Capture the cell that displays the provided text and extract its (x, y) central coordinate. 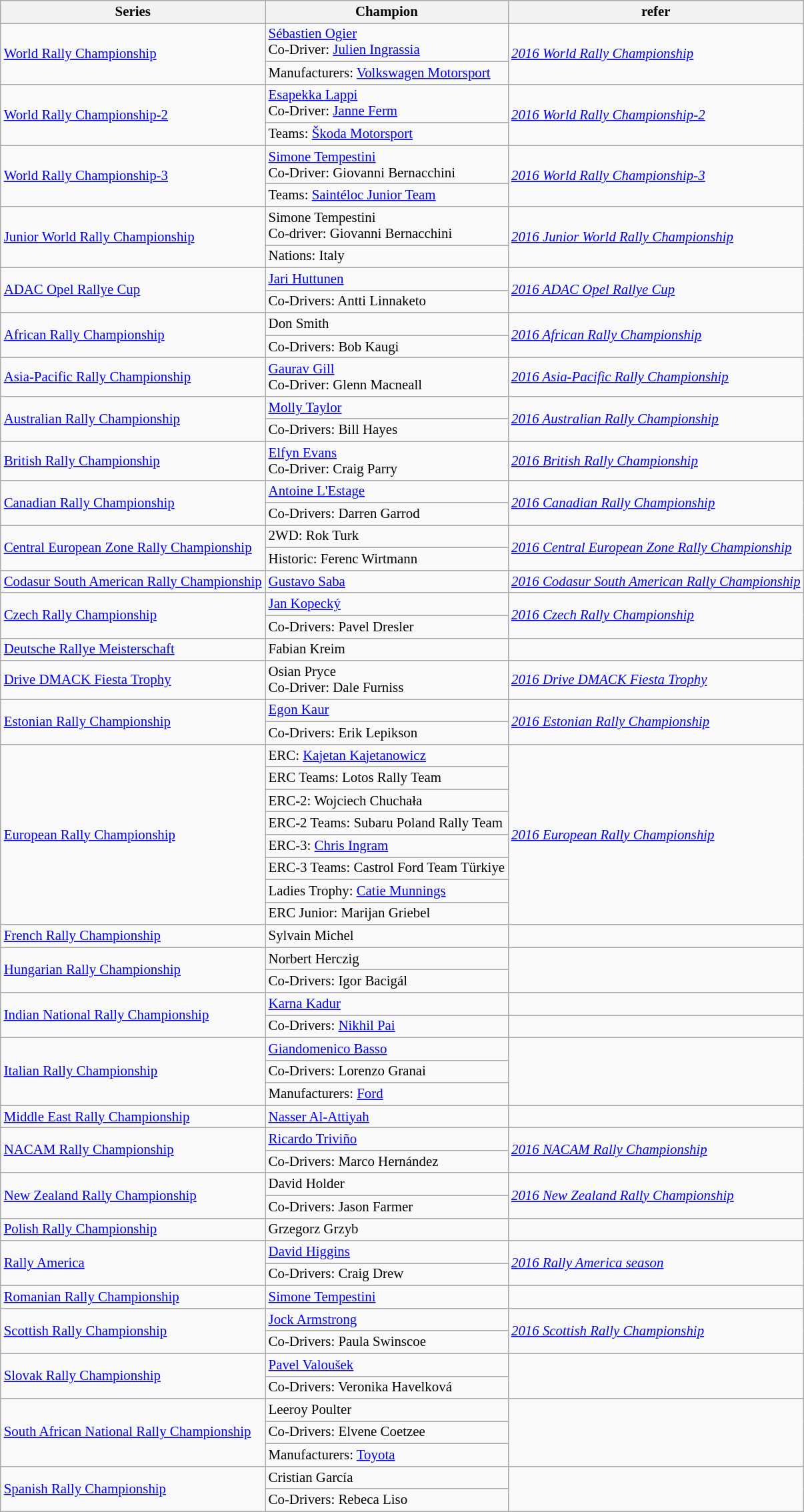
Ricardo Triviño (387, 1139)
Italian Rally Championship (133, 1071)
Fabian Kreim (387, 649)
World Rally Championship-2 (133, 115)
British Rally Championship (133, 461)
ERC Junior: Marijan Griebel (387, 913)
Ladies Trophy: Catie Munnings (387, 891)
Simone TempestiniCo-driver: Giovanni Bernacchini (387, 226)
Simone Tempestini (387, 1297)
2016 Australian Rally Championship (656, 419)
Gaurav GillCo-Driver: Glenn Macneall (387, 377)
European Rally Championship (133, 835)
2016 Drive DMACK Fiesta Trophy (656, 680)
2016 Czech Rally Championship (656, 615)
2016 British Rally Championship (656, 461)
Nations: Italy (387, 256)
Norbert Herczig (387, 959)
2016 Codasur South American Rally Championship (656, 581)
Estonian Rally Championship (133, 722)
Middle East Rally Championship (133, 1117)
Sylvain Michel (387, 936)
ERC-2: Wojciech Chuchała (387, 801)
David Holder (387, 1184)
2016 Estonian Rally Championship (656, 722)
Co-Drivers: Jason Farmer (387, 1207)
Simone TempestiniCo-Driver: Giovanni Bernacchini (387, 165)
Antoine L'Estage (387, 491)
Co-Drivers: Antti Linnaketo (387, 301)
2016 ADAC Opel Rallye Cup (656, 290)
Jari Huttunen (387, 279)
French Rally Championship (133, 936)
Rally America (133, 1263)
2016 NACAM Rally Championship (656, 1151)
Co-Drivers: Igor Bacigál (387, 981)
New Zealand Rally Championship (133, 1195)
Indian National Rally Championship (133, 1015)
Drive DMACK Fiesta Trophy (133, 680)
ADAC Opel Rallye Cup (133, 290)
Co-Drivers: Elvene Coetzee (387, 1433)
Co-Drivers: Bob Kaugi (387, 347)
Spanish Rally Championship (133, 1489)
Polish Rally Championship (133, 1229)
Jan Kopecký (387, 604)
Co-Drivers: Lorenzo Granai (387, 1071)
Co-Drivers: Veronika Havelková (387, 1387)
Molly Taylor (387, 407)
2016 Junior World Rally Championship (656, 237)
African Rally Championship (133, 335)
ERC: Kajetan Kajetanowicz (387, 755)
2016 World Rally Championship-2 (656, 115)
World Rally Championship (133, 53)
Co-Drivers: Pavel Dresler (387, 627)
2016 European Rally Championship (656, 835)
Champion (387, 12)
2016 African Rally Championship (656, 335)
South African National Rally Championship (133, 1433)
Junior World Rally Championship (133, 237)
Slovak Rally Championship (133, 1376)
Series (133, 12)
Osian PryceCo-Driver: Dale Furniss (387, 680)
Gustavo Saba (387, 581)
2016 Asia-Pacific Rally Championship (656, 377)
Central European Zone Rally Championship (133, 548)
NACAM Rally Championship (133, 1151)
Esapekka LappiCo-Driver: Janne Ferm (387, 103)
Canadian Rally Championship (133, 503)
Teams: Škoda Motorsport (387, 134)
Czech Rally Championship (133, 615)
Leeroy Poulter (387, 1410)
Teams: Saintéloc Junior Team (387, 195)
Scottish Rally Championship (133, 1331)
Codasur South American Rally Championship (133, 581)
2016 World Rally Championship (656, 53)
David Higgins (387, 1252)
Co-Drivers: Nikhil Pai (387, 1026)
Co-Drivers: Craig Drew (387, 1275)
ERC Teams: Lotos Rally Team (387, 778)
Cristian García (387, 1477)
Co-Drivers: Bill Hayes (387, 430)
Co-Drivers: Paula Swinscoe (387, 1342)
Deutsche Rallye Meisterschaft (133, 649)
Manufacturers: Ford (387, 1094)
Co-Drivers: Erik Lepikson (387, 733)
Don Smith (387, 324)
Co-Drivers: Rebeca Liso (387, 1500)
Manufacturers: Volkswagen Motorsport (387, 73)
Grzegorz Grzyb (387, 1229)
2016 Canadian Rally Championship (656, 503)
Co-Drivers: Marco Hernández (387, 1161)
Nasser Al-Attiyah (387, 1117)
2016 Scottish Rally Championship (656, 1331)
2016 World Rally Championship-3 (656, 176)
Giandomenico Basso (387, 1049)
refer (656, 12)
Co-Drivers: Darren Garrod (387, 514)
Historic: Ferenc Wirtmann (387, 559)
World Rally Championship-3 (133, 176)
Jock Armstrong (387, 1319)
ERC-3: Chris Ingram (387, 846)
Elfyn EvansCo-Driver: Craig Parry (387, 461)
2016 New Zealand Rally Championship (656, 1195)
2016 Central European Zone Rally Championship (656, 548)
Romanian Rally Championship (133, 1297)
ERC-2 Teams: Subaru Poland Rally Team (387, 823)
Egon Kaur (387, 711)
Australian Rally Championship (133, 419)
2WD: Rok Turk (387, 537)
Pavel Valoušek (387, 1365)
ERC-3 Teams: Castrol Ford Team Türkiye (387, 869)
Karna Kadur (387, 1004)
2016 Rally America season (656, 1263)
Asia-Pacific Rally Championship (133, 377)
Manufacturers: Toyota (387, 1455)
Sébastien OgierCo-Driver: Julien Ingrassia (387, 42)
Hungarian Rally Championship (133, 970)
